Search for the cell housing the specified text and yield its [X, Y] center coordinate. 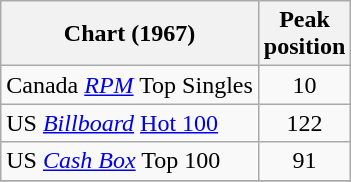
91 [304, 161]
US Billboard Hot 100 [130, 123]
122 [304, 123]
Chart (1967) [130, 34]
Canada RPM Top Singles [130, 85]
10 [304, 85]
US Cash Box Top 100 [130, 161]
Peakposition [304, 34]
